Output the [X, Y] coordinate of the center of the cell containing the given text.  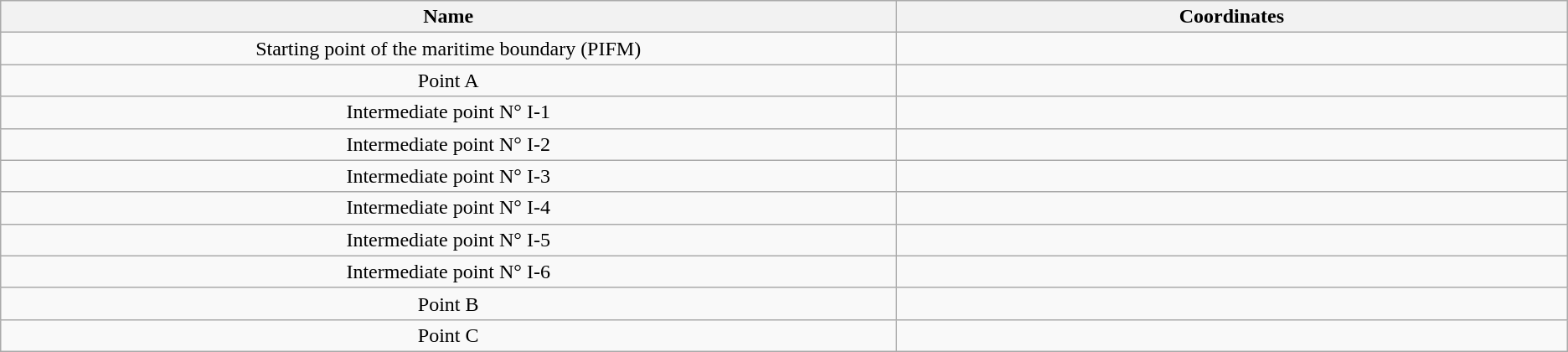
Intermediate point N° I-6 [449, 272]
Intermediate point N° I-2 [449, 144]
Intermediate point N° I-5 [449, 240]
Intermediate point N° I-4 [449, 208]
Point C [449, 335]
Name [449, 17]
Point A [449, 80]
Intermediate point N° I-3 [449, 176]
Point B [449, 303]
Starting point of the maritime boundary (PIFM) [449, 49]
Coordinates [1232, 17]
Intermediate point N° I-1 [449, 112]
